Scan for the cell matching the given text and deliver its [x, y] coordinate at center. 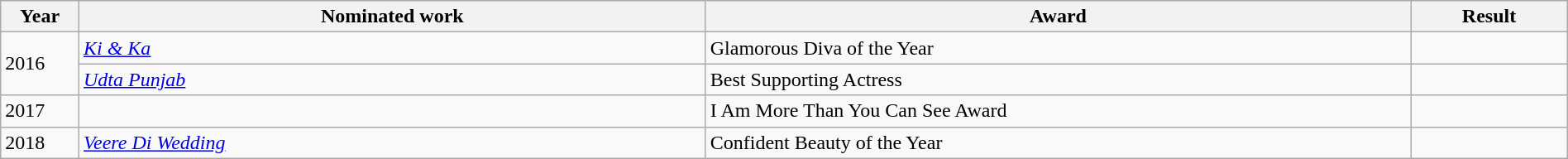
Award [1059, 17]
Glamorous Diva of the Year [1059, 48]
Year [40, 17]
Udta Punjab [392, 79]
Veere Di Wedding [392, 142]
I Am More Than You Can See Award [1059, 111]
Ki & Ka [392, 48]
2018 [40, 142]
Result [1489, 17]
Confident Beauty of the Year [1059, 142]
2017 [40, 111]
Best Supporting Actress [1059, 79]
2016 [40, 64]
Nominated work [392, 17]
